Locate the cell with the specified text and output its (X, Y) center coordinate. 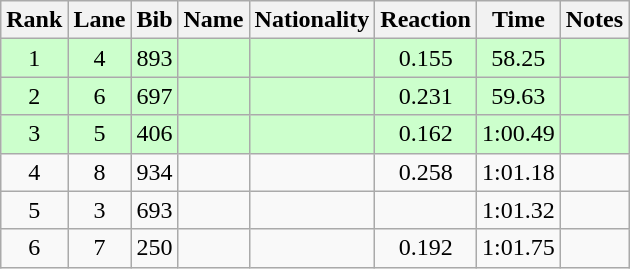
1:00.49 (519, 134)
0.231 (426, 96)
1:01.32 (519, 210)
693 (154, 210)
406 (154, 134)
Notes (594, 20)
Time (519, 20)
250 (154, 248)
697 (154, 96)
1:01.75 (519, 248)
Name (214, 20)
1:01.18 (519, 172)
59.63 (519, 96)
Reaction (426, 20)
0.192 (426, 248)
7 (100, 248)
Rank (34, 20)
1 (34, 58)
893 (154, 58)
0.258 (426, 172)
8 (100, 172)
0.155 (426, 58)
Nationality (312, 20)
Lane (100, 20)
0.162 (426, 134)
Bib (154, 20)
934 (154, 172)
2 (34, 96)
58.25 (519, 58)
